Determine the [X, Y] coordinate at the center of the cell enclosing the given text.  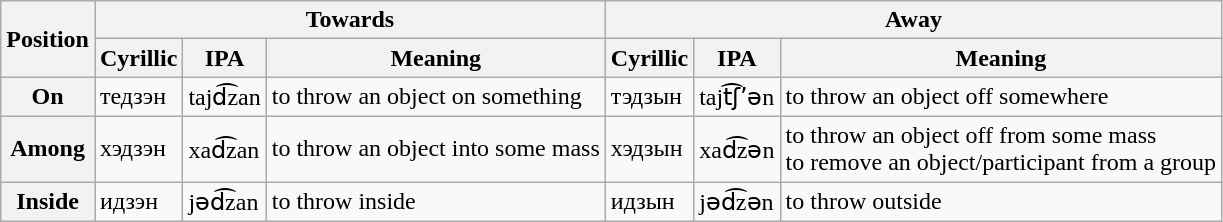
xad͡zən [737, 148]
хэдзын [649, 148]
to throw inside [436, 202]
хэдзэн [138, 148]
tajt͡ʃʼən [737, 97]
to throw an object on something [436, 97]
идзэн [138, 202]
to throw an object into some mass [436, 148]
jəd͡zan [224, 202]
jəd͡zən [737, 202]
tajd͡zan [224, 97]
Away [913, 20]
Position [48, 39]
to throw outside [1001, 202]
On [48, 97]
Among [48, 148]
Towards [350, 20]
xad͡zan [224, 148]
Inside [48, 202]
to throw an object off from some massto remove an object/participant from a group [1001, 148]
идзын [649, 202]
to throw an object off somewhere [1001, 97]
тэдзын [649, 97]
тедзэн [138, 97]
